Determine the [X, Y] coordinate at the center of the cell enclosing the given text.  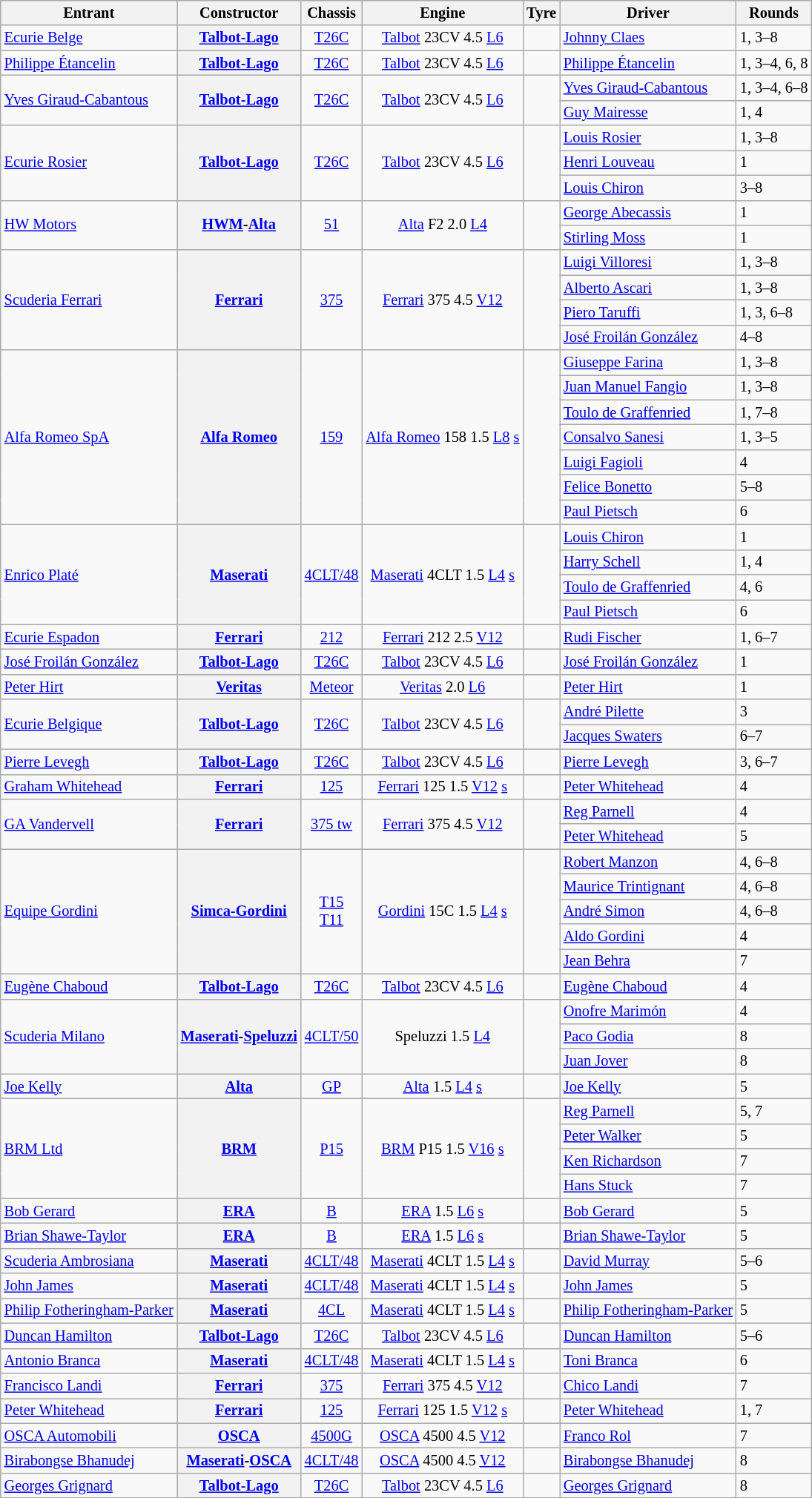
1, 3–4, 6, 8 [774, 63]
T15T11 [332, 911]
Engine [442, 13]
159 [332, 438]
Scuderia Ambrosiana [89, 1261]
Alfa Romeo 158 1.5 L8 s [442, 438]
4500G [332, 1436]
Toni Branca [648, 1361]
1, 3, 6–8 [774, 312]
GP [332, 1086]
Harry Schell [648, 562]
3, 6–7 [774, 762]
3 [774, 712]
George Abecassis [648, 213]
Jean Behra [648, 961]
6–7 [774, 736]
Driver [648, 13]
BRM P15 1.5 V16 s [442, 1148]
5–8 [774, 487]
Francisco Landi [89, 1385]
Guy Mairesse [648, 113]
375 tw [332, 823]
Constructor [239, 13]
Alta F2 2.0 L4 [442, 225]
P15 [332, 1148]
André Simon [648, 911]
3–8 [774, 188]
Franco Rol [648, 1436]
Veritas 2.0 L6 [442, 687]
4, 6 [774, 587]
Ken Richardson [648, 1161]
Scuderia Ferrari [89, 300]
Scuderia Milano [89, 1037]
Enrico Platé [89, 574]
1, 7 [774, 1410]
Alta 1.5 L4 s [442, 1086]
Veritas [239, 687]
Ecurie Rosier [89, 163]
4–8 [774, 337]
Gordini 15C 1.5 L4 s [442, 911]
Robert Manzon [648, 862]
HWM-Alta [239, 225]
Meteor [332, 687]
Tyre [541, 13]
Antonio Branca [89, 1361]
Ferrari 212 2.5 V12 [442, 637]
1, 3–5 [774, 437]
Luigi Fagioli [648, 462]
1, 6–7 [774, 637]
Paco Godia [648, 1036]
Piero Taruffi [648, 312]
Simca-Gordini [239, 911]
Felice Bonetto [648, 487]
David Murray [648, 1261]
212 [332, 637]
5, 7 [774, 1111]
Equipe Gordini [89, 911]
Rudi Fischer [648, 637]
BRM Ltd [89, 1148]
4CLT/50 [332, 1037]
Graham Whitehead [89, 787]
Speluzzi 1.5 L4 [442, 1037]
51 [332, 225]
Entrant [89, 13]
Alberto Ascari [648, 288]
Consalvo Sanesi [648, 437]
GA Vandervell [89, 823]
4CL [332, 1310]
Chico Landi [648, 1385]
OSCA Automobili [89, 1436]
Stirling Moss [648, 237]
Ecurie Belgique [89, 724]
Maserati-OSCA [239, 1460]
Peter Walker [648, 1136]
1, 3–4, 6–8 [774, 88]
Juan Manuel Fangio [648, 387]
Jacques Swaters [648, 736]
Juan Jover [648, 1061]
Rounds [774, 13]
Hans Stuck [648, 1186]
Henri Louveau [648, 162]
Aldo Gordini [648, 937]
Louis Rosier [648, 138]
Luigi Villoresi [648, 263]
Ecurie Belge [89, 38]
Maserati-Speluzzi [239, 1037]
Giuseppe Farina [648, 363]
1, 7–8 [774, 412]
HW Motors [89, 225]
Alfa Romeo SpA [89, 438]
André Pilette [648, 712]
OSCA [239, 1436]
BRM [239, 1148]
Alfa Romeo [239, 438]
Ecurie Espadon [89, 637]
Onofre Marimón [648, 1012]
Maurice Trintignant [648, 886]
Johnny Claes [648, 38]
Alta [239, 1086]
Chassis [332, 13]
